Capture the cell that displays the provided text and extract its (x, y) central coordinate. 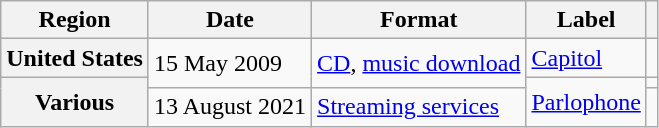
Label (586, 20)
13 August 2021 (230, 107)
Parlophone (586, 102)
Streaming services (419, 107)
Region (75, 20)
Various (75, 102)
CD, music download (419, 64)
Date (230, 20)
United States (75, 58)
Capitol (586, 58)
Format (419, 20)
15 May 2009 (230, 64)
